Determine the [X, Y] coordinate at the center of the cell enclosing the given text.  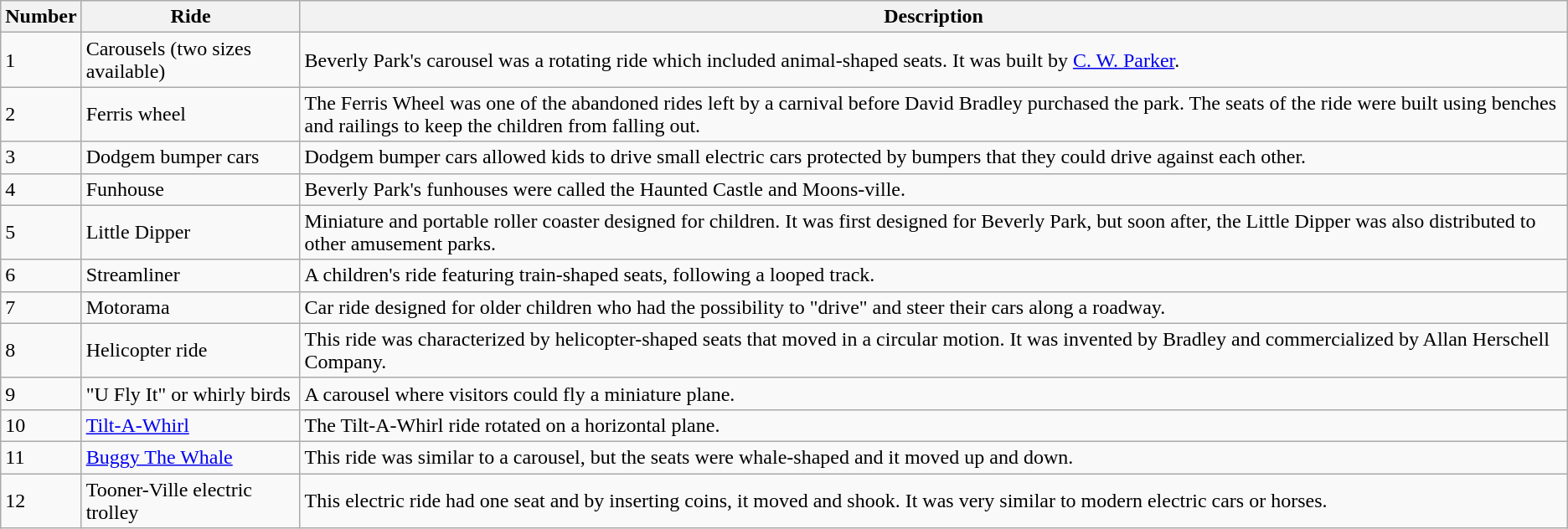
Helicopter ride [191, 350]
3 [41, 157]
Number [41, 17]
Little Dipper [191, 233]
Dodgem bumper cars allowed kids to drive small electric cars protected by bumpers that they could drive against each other. [933, 157]
Ferris wheel [191, 114]
8 [41, 350]
4 [41, 189]
A children's ride featuring train-shaped seats, following a looped track. [933, 275]
Tooner-Ville electric trolley [191, 501]
Tilt-A-Whirl [191, 425]
5 [41, 233]
This ride was similar to a carousel, but the seats were whale-shaped and it moved up and down. [933, 457]
A carousel where visitors could fly a miniature plane. [933, 393]
7 [41, 307]
2 [41, 114]
Ride [191, 17]
6 [41, 275]
Beverly Park's carousel was a rotating ride which included animal-shaped seats. It was built by C. W. Parker. [933, 60]
Carousels (two sizes available) [191, 60]
1 [41, 60]
12 [41, 501]
Description [933, 17]
11 [41, 457]
Streamliner [191, 275]
Motorama [191, 307]
This electric ride had one seat and by inserting coins, it moved and shook. It was very similar to modern electric cars or horses. [933, 501]
Car ride designed for older children who had the possibility to "drive" and steer their cars along a roadway. [933, 307]
10 [41, 425]
Dodgem bumper cars [191, 157]
"U Fly It" or whirly birds [191, 393]
Funhouse [191, 189]
9 [41, 393]
Beverly Park's funhouses were called the Haunted Castle and Moons-ville. [933, 189]
Buggy The Whale [191, 457]
The Tilt-A-Whirl ride rotated on a horizontal plane. [933, 425]
